Return the (X, Y) coordinate for the center point of the cell that contains the specified text.  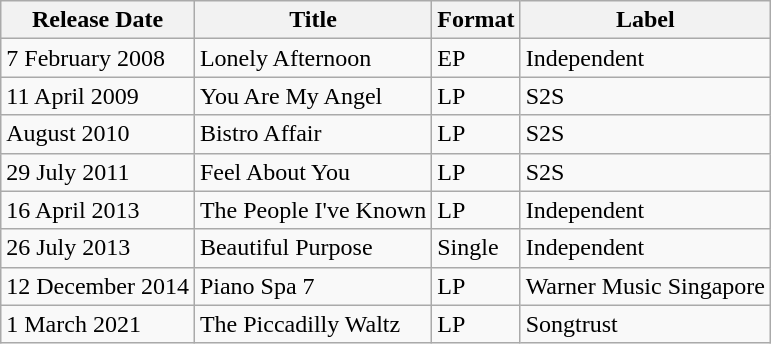
Format (476, 20)
12 December 2014 (98, 286)
Title (312, 20)
The Piccadilly Waltz (312, 324)
Feel About You (312, 172)
You Are My Angel (312, 96)
7 February 2008 (98, 58)
Label (645, 20)
26 July 2013 (98, 248)
Beautiful Purpose (312, 248)
16 April 2013 (98, 210)
August 2010 (98, 134)
Single (476, 248)
The People I've Known (312, 210)
EP (476, 58)
Lonely Afternoon (312, 58)
Piano Spa 7 (312, 286)
Warner Music Singapore (645, 286)
1 March 2021 (98, 324)
11 April 2009 (98, 96)
Songtrust (645, 324)
Release Date (98, 20)
29 July 2011 (98, 172)
Bistro Affair (312, 134)
